Return (X, Y) of the center of cell containing provided text 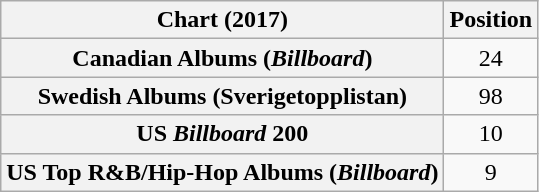
Swedish Albums (Sverigetopplistan) (222, 96)
98 (491, 96)
10 (491, 134)
US Top R&B/Hip-Hop Albums (Billboard) (222, 172)
Chart (2017) (222, 20)
24 (491, 58)
US Billboard 200 (222, 134)
9 (491, 172)
Canadian Albums (Billboard) (222, 58)
Position (491, 20)
